Return [x, y] of the center of cell containing provided text 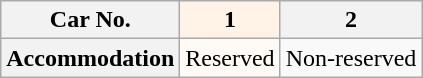
Car No. [90, 20]
Reserved [230, 58]
2 [351, 20]
Non-reserved [351, 58]
1 [230, 20]
Accommodation [90, 58]
